Identify which cell holds the provided text, then report its (x, y) central coordinate. 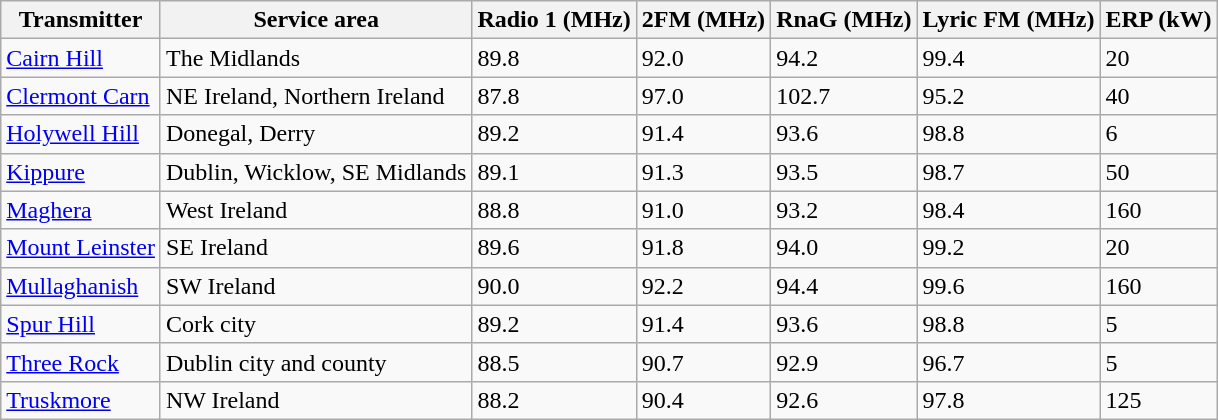
88.2 (554, 400)
Lyric FM (MHz) (1008, 20)
Donegal, Derry (316, 134)
91.3 (703, 172)
88.8 (554, 210)
92.0 (703, 58)
40 (1158, 96)
87.8 (554, 96)
Dublin, Wicklow, SE Midlands (316, 172)
92.6 (844, 400)
NW Ireland (316, 400)
2FM (MHz) (703, 20)
98.7 (1008, 172)
Cairn Hill (81, 58)
90.0 (554, 286)
NE Ireland, Northern Ireland (316, 96)
89.8 (554, 58)
102.7 (844, 96)
95.2 (1008, 96)
6 (1158, 134)
Truskmore (81, 400)
Mount Leinster (81, 248)
Spur Hill (81, 324)
90.4 (703, 400)
The Midlands (316, 58)
94.4 (844, 286)
50 (1158, 172)
93.2 (844, 210)
88.5 (554, 362)
99.4 (1008, 58)
98.4 (1008, 210)
96.7 (1008, 362)
Radio 1 (MHz) (554, 20)
92.2 (703, 286)
SE Ireland (316, 248)
Mullaghanish (81, 286)
93.5 (844, 172)
92.9 (844, 362)
Kippure (81, 172)
99.2 (1008, 248)
ERP (kW) (1158, 20)
97.8 (1008, 400)
94.0 (844, 248)
89.1 (554, 172)
90.7 (703, 362)
Cork city (316, 324)
Clermont Carn (81, 96)
94.2 (844, 58)
Transmitter (81, 20)
Dublin city and county (316, 362)
125 (1158, 400)
91.8 (703, 248)
West Ireland (316, 210)
SW Ireland (316, 286)
Three Rock (81, 362)
Maghera (81, 210)
91.0 (703, 210)
89.6 (554, 248)
97.0 (703, 96)
Holywell Hill (81, 134)
99.6 (1008, 286)
RnaG (MHz) (844, 20)
Service area (316, 20)
